Extract the [X, Y] coordinate from the center of the cell holding the provided text.  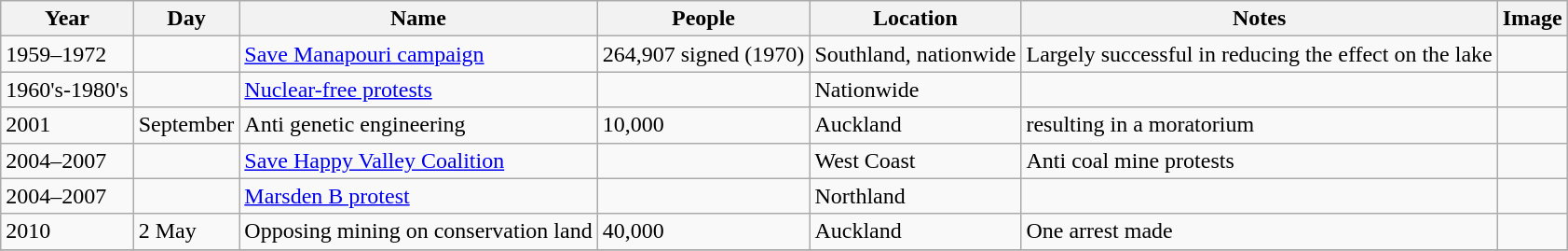
September [186, 125]
Anti coal mine protests [1260, 160]
Opposing mining on conservation land [418, 231]
2 May [186, 231]
One arrest made [1260, 231]
Location [915, 19]
Day [186, 19]
Image [1532, 19]
People [703, 19]
Notes [1260, 19]
Nuclear-free protests [418, 90]
264,907 signed (1970) [703, 54]
2001 [67, 125]
1959–1972 [67, 54]
Name [418, 19]
Northland [915, 196]
1960's-1980's [67, 90]
Year [67, 19]
West Coast [915, 160]
resulting in a moratorium [1260, 125]
Save Manapouri campaign [418, 54]
Largely successful in reducing the effect on the lake [1260, 54]
Nationwide [915, 90]
Marsden B protest [418, 196]
Southland, nationwide [915, 54]
Anti genetic engineering [418, 125]
10,000 [703, 125]
2010 [67, 231]
Save Happy Valley Coalition [418, 160]
40,000 [703, 231]
